Detect which cell encompasses the target text, then output its [x, y] center coordinate. 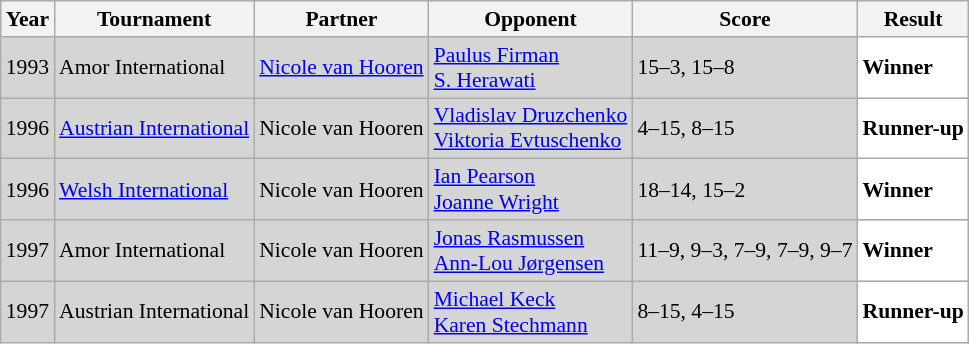
Ian Pearson Joanne Wright [531, 190]
Score [744, 19]
Vladislav Druzchenko Viktoria Evtuschenko [531, 128]
Partner [341, 19]
Opponent [531, 19]
18–14, 15–2 [744, 190]
8–15, 4–15 [744, 312]
4–15, 8–15 [744, 128]
Welsh International [154, 190]
11–9, 9–3, 7–9, 7–9, 9–7 [744, 250]
Jonas Rasmussen Ann-Lou Jørgensen [531, 250]
Paulus Firman S. Herawati [531, 68]
Result [914, 19]
Tournament [154, 19]
Michael Keck Karen Stechmann [531, 312]
Year [28, 19]
15–3, 15–8 [744, 68]
1993 [28, 68]
